Search for the cell housing the specified text and yield its (X, Y) center coordinate. 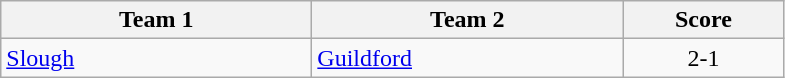
Team 1 (156, 20)
Team 2 (468, 20)
Slough (156, 58)
Guildford (468, 58)
Score (704, 20)
2-1 (704, 58)
